Search for the cell housing the specified text and yield its (x, y) center coordinate. 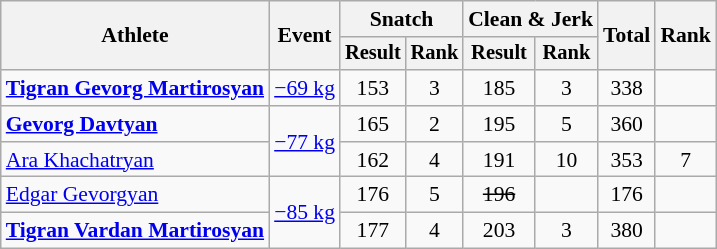
2 (435, 124)
338 (626, 88)
Total (626, 36)
Tigran Gevorg Martirosyan (135, 88)
380 (626, 231)
Edgar Gevorgyan (135, 195)
177 (373, 231)
360 (626, 124)
153 (373, 88)
Clean & Jerk (530, 19)
353 (626, 160)
Event (304, 36)
196 (499, 195)
195 (499, 124)
−69 kg (304, 88)
Snatch (402, 19)
7 (686, 160)
191 (499, 160)
162 (373, 160)
−77 kg (304, 142)
165 (373, 124)
10 (566, 160)
Ara Khachatryan (135, 160)
Tigran Vardan Martirosyan (135, 231)
−85 kg (304, 212)
Gevorg Davtyan (135, 124)
203 (499, 231)
185 (499, 88)
Athlete (135, 36)
